For the text-containing cell, return its midpoint in [x, y] coordinate format. 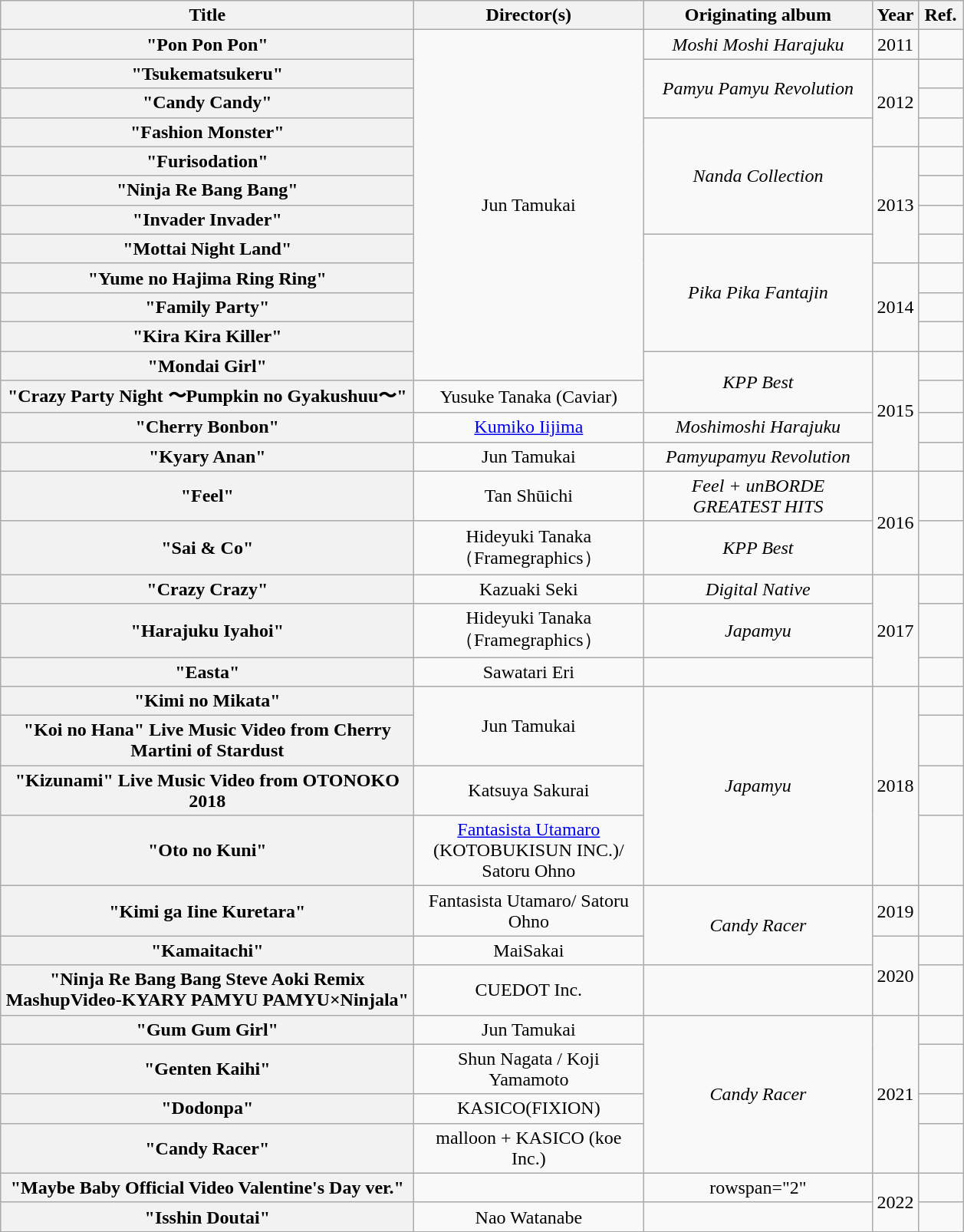
Year [896, 15]
"Furisodation" [207, 161]
Shun Nagata / Koji Yamamoto [529, 1069]
"Sai & Co" [207, 548]
2011 [896, 44]
"Cherry Bonbon" [207, 427]
Yusuke Tanaka (Caviar) [529, 397]
2013 [896, 205]
2017 [896, 631]
Nanda Collection [758, 176]
"Crazy Crazy" [207, 589]
2018 [896, 786]
"Invader Invader" [207, 219]
Moshimoshi Harajuku [758, 427]
Originating album [758, 15]
"Kamaitachi" [207, 950]
"Maybe Baby Official Video Valentine's Day ver." [207, 1188]
2022 [896, 1202]
"Fashion Monster" [207, 132]
"Mondai Girl" [207, 366]
"Ninja Re Bang Bang Steve Aoki Remix MashupVideo-KYARY PAMYU PAMYU×Ninjala" [207, 990]
"Tsukematsukeru" [207, 74]
"Kimi ga Iine Kuretara" [207, 911]
"Feel" [207, 496]
Fantasista Utamaro (KOTOBUKISUN INC.)/ Satoru Ohno [529, 851]
2020 [896, 976]
Ref. [940, 15]
2012 [896, 103]
Pamyupamyu Revolution [758, 456]
"Dodonpa" [207, 1108]
Pika Pika Fantajin [758, 292]
Moshi Moshi Harajuku [758, 44]
"Family Party" [207, 307]
rowspan="2" [758, 1188]
CUEDOT Inc. [529, 990]
Fantasista Utamaro/ Satoru Ohno [529, 911]
Kumiko Iijima [529, 427]
"Yume no Hajima Ring Ring" [207, 278]
Director(s) [529, 15]
"Isshin Doutai" [207, 1217]
"Crazy Party Night 〜Pumpkin no Gyakushuu〜" [207, 397]
"Candy Candy" [207, 103]
KASICO(FIXION) [529, 1108]
2015 [896, 411]
malloon + KASICO (koe Inc.) [529, 1148]
Title [207, 15]
Tan Shūichi [529, 496]
Pamyu Pamyu Revolution [758, 88]
"Kizunami" Live Music Video from OTONOKO 2018 [207, 790]
Digital Native [758, 589]
"Ninja Re Bang Bang" [207, 190]
"Pon Pon Pon" [207, 44]
"Koi no Hana" Live Music Video from Cherry Martini of Stardust [207, 741]
"Oto no Kuni" [207, 851]
MaiSakai [529, 950]
"Candy Racer" [207, 1148]
"Genten Kaihi" [207, 1069]
"Kira Kira Killer" [207, 336]
2014 [896, 307]
"Gum Gum Girl" [207, 1029]
2019 [896, 911]
2016 [896, 523]
Kazuaki Seki [529, 589]
Feel + unBORDE GREATEST HITS [758, 496]
"Kyary Anan" [207, 456]
Nao Watanabe [529, 1217]
"Harajuku Iyahoi" [207, 631]
2021 [896, 1094]
"Kimi no Mikata" [207, 701]
Katsuya Sakurai [529, 790]
Sawatari Eri [529, 671]
"Easta" [207, 671]
"Mottai Night Land" [207, 249]
